Capture the cell that displays the provided text and extract its [x, y] central coordinate. 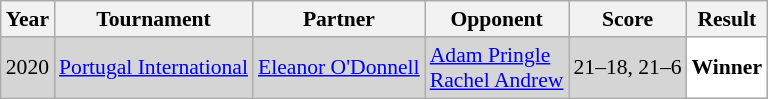
Eleanor O'Donnell [339, 68]
Tournament [154, 19]
Portugal International [154, 68]
2020 [28, 68]
21–18, 21–6 [627, 68]
Result [728, 19]
Adam Pringle Rachel Andrew [497, 68]
Score [627, 19]
Winner [728, 68]
Opponent [497, 19]
Year [28, 19]
Partner [339, 19]
